Return the (X, Y) coordinate for the center point of the cell that contains the specified text.  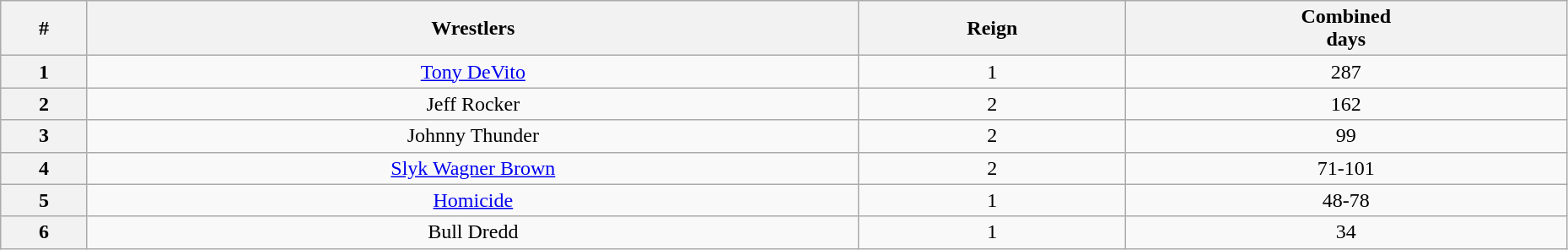
3 (44, 136)
71-101 (1346, 168)
Reign (992, 29)
48-78 (1346, 200)
Wrestlers (472, 29)
Slyk Wagner Brown (472, 168)
6 (44, 232)
Johnny Thunder (472, 136)
4 (44, 168)
5 (44, 200)
287 (1346, 72)
Homicide (472, 200)
# (44, 29)
Jeff Rocker (472, 104)
Tony DeVito (472, 72)
Combined days (1346, 29)
Bull Dredd (472, 232)
162 (1346, 104)
34 (1346, 232)
99 (1346, 136)
